Return (X, Y) of the center of cell containing provided text 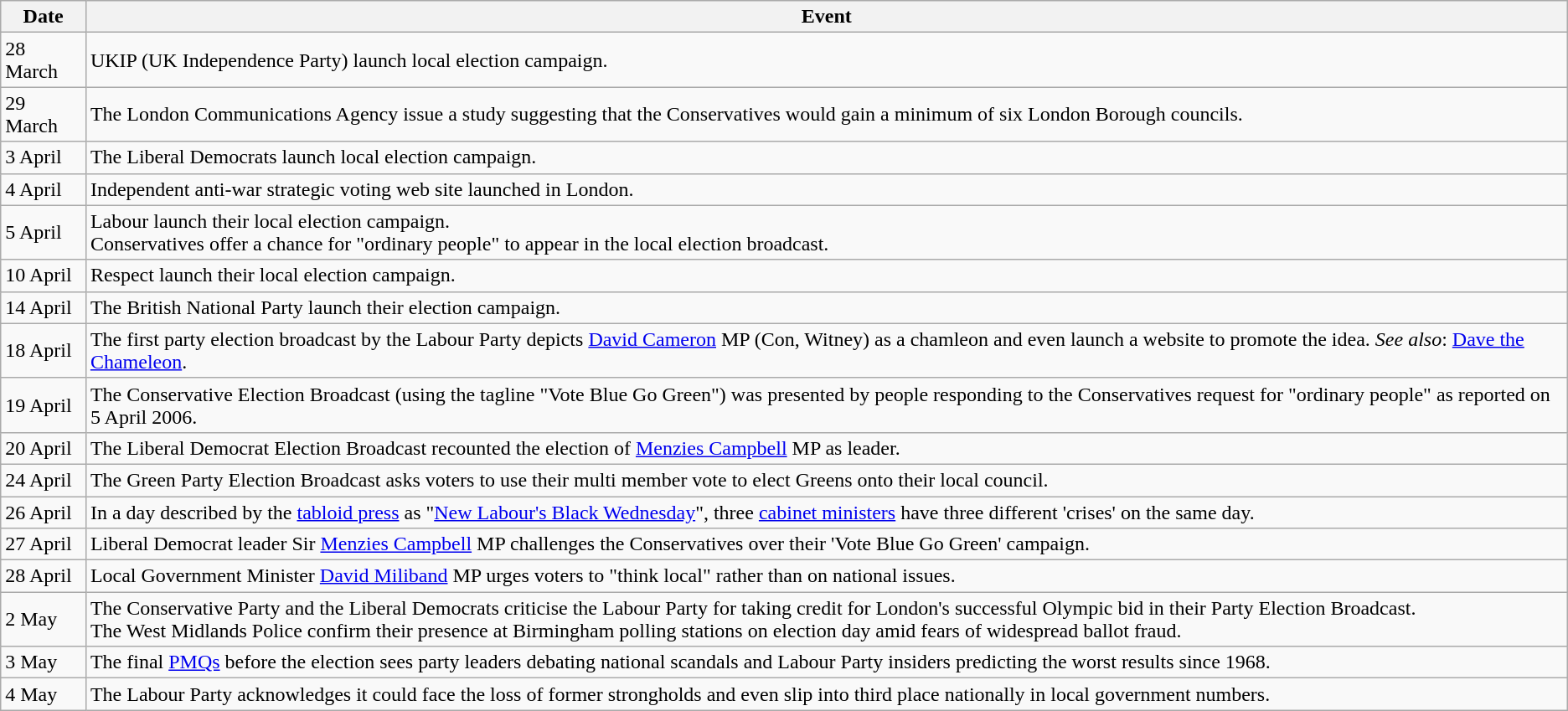
18 April (44, 350)
Labour launch their local election campaign.Conservatives offer a chance for "ordinary people" to appear in the local election broadcast. (826, 233)
3 April (44, 157)
Event (826, 17)
3 May (44, 662)
29 March (44, 114)
27 April (44, 544)
The final PMQs before the election sees party leaders debating national scandals and Labour Party insiders predicting the worst results since 1968. (826, 662)
Local Government Minister David Miliband MP urges voters to "think local" rather than on national issues. (826, 576)
19 April (44, 405)
20 April (44, 448)
24 April (44, 480)
28 March (44, 60)
The Liberal Democrat Election Broadcast recounted the election of Menzies Campbell MP as leader. (826, 448)
5 April (44, 233)
Respect launch their local election campaign. (826, 276)
Liberal Democrat leader Sir Menzies Campbell MP challenges the Conservatives over their 'Vote Blue Go Green' campaign. (826, 544)
Date (44, 17)
2 May (44, 620)
UKIP (UK Independence Party) launch local election campaign. (826, 60)
The Liberal Democrats launch local election campaign. (826, 157)
4 May (44, 694)
The London Communications Agency issue a study suggesting that the Conservatives would gain a minimum of six London Borough councils. (826, 114)
14 April (44, 307)
28 April (44, 576)
10 April (44, 276)
Independent anti-war strategic voting web site launched in London. (826, 189)
26 April (44, 512)
In a day described by the tabloid press as "New Labour's Black Wednesday", three cabinet ministers have three different 'crises' on the same day. (826, 512)
The British National Party launch their election campaign. (826, 307)
The Labour Party acknowledges it could face the loss of former strongholds and even slip into third place nationally in local government numbers. (826, 694)
The Green Party Election Broadcast asks voters to use their multi member vote to elect Greens onto their local council. (826, 480)
4 April (44, 189)
